Detect which cell encompasses the target text, then output its [x, y] center coordinate. 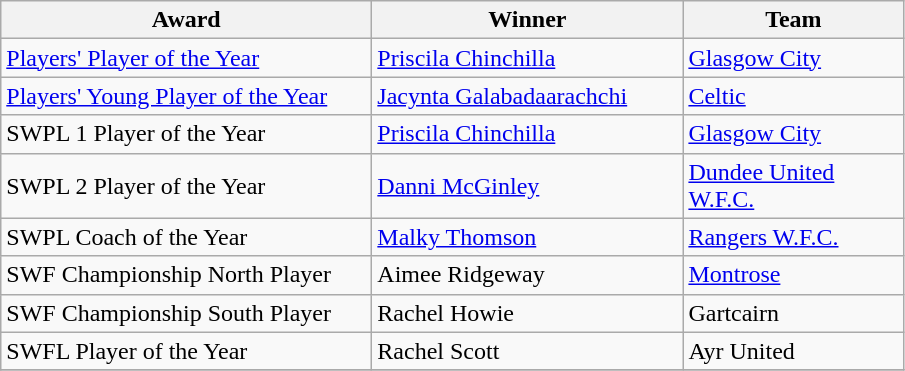
Award [186, 20]
Dundee United W.F.C. [794, 186]
Danni McGinley [528, 186]
Ayr United [794, 351]
SWFL Player of the Year [186, 351]
Aimee Ridgeway [528, 275]
SWPL 1 Player of the Year [186, 134]
Players' Player of the Year [186, 58]
Montrose [794, 275]
Players' Young Player of the Year [186, 96]
Rachel Howie [528, 313]
SWF Championship South Player [186, 313]
SWF Championship North Player [186, 275]
Team [794, 20]
Rangers W.F.C. [794, 237]
Malky Thomson [528, 237]
Jacynta Galabadaarachchi [528, 96]
SWPL Coach of the Year [186, 237]
Winner [528, 20]
Rachel Scott [528, 351]
Celtic [794, 96]
SWPL 2 Player of the Year [186, 186]
Gartcairn [794, 313]
